Scan for the cell matching the given text and deliver its (x, y) coordinate at center. 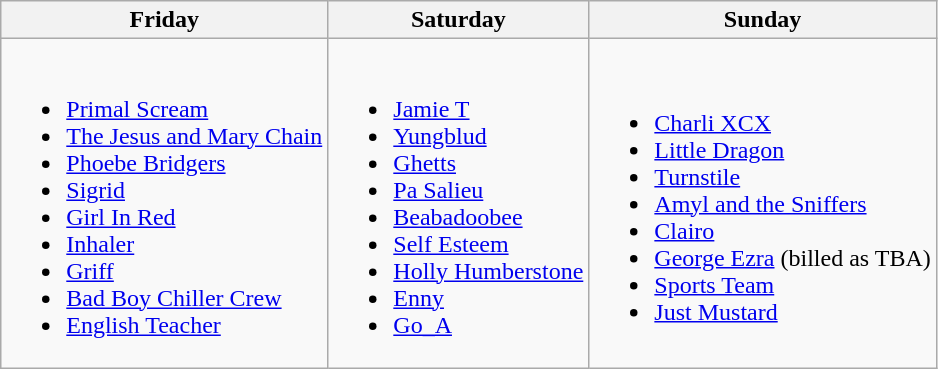
Charli XCXLittle DragonTurnstileAmyl and the SniffersClairoGeorge Ezra (billed as TBA)Sports TeamJust Mustard (762, 204)
Saturday (458, 20)
Jamie TYungbludGhettsPa SalieuBeabadoobeeSelf EsteemHolly HumberstoneEnnyGo_A (458, 204)
Friday (164, 20)
Sunday (762, 20)
Primal ScreamThe Jesus and Mary ChainPhoebe BridgersSigridGirl In RedInhalerGriffBad Boy Chiller CrewEnglish Teacher (164, 204)
